Return (x, y) of the center of cell containing provided text 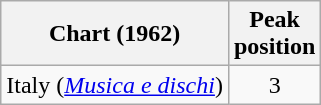
Peakposition (274, 34)
Chart (1962) (115, 34)
Italy (Musica e dischi) (115, 85)
3 (274, 85)
